For the text-containing cell, return its midpoint in (X, Y) coordinate format. 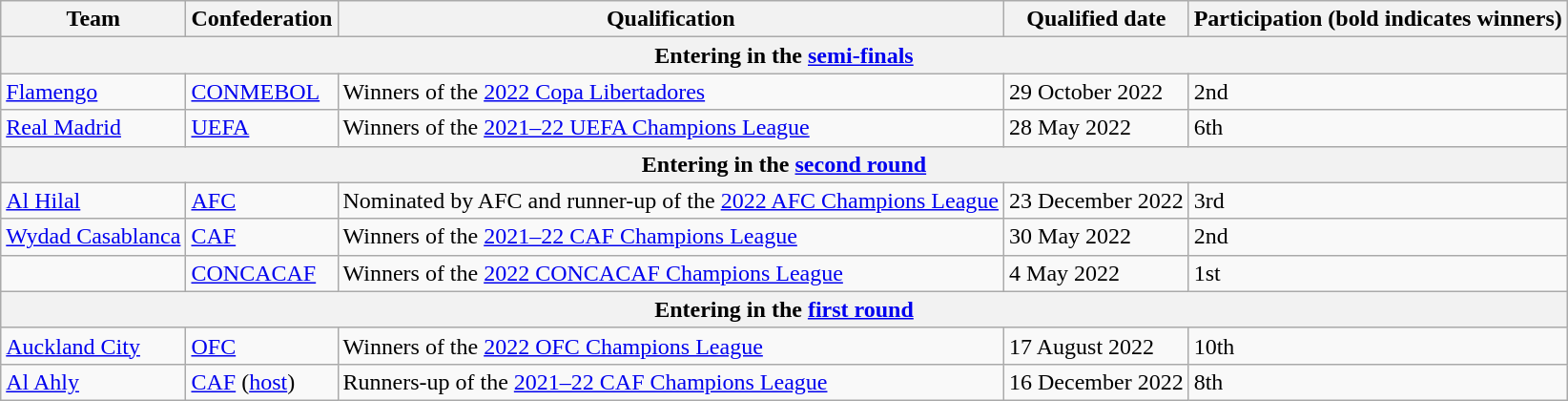
Team (93, 19)
Auckland City (93, 346)
Winners of the 2022 Copa Libertadores (671, 92)
Real Madrid (93, 128)
8th (1377, 382)
Winners of the 2022 OFC Champions League (671, 346)
6th (1377, 128)
CONMEBOL (261, 92)
17 August 2022 (1097, 346)
Entering in the second round (784, 164)
Entering in the semi-finals (784, 55)
16 December 2022 (1097, 382)
Nominated by AFC and runner-up of the 2022 AFC Champions League (671, 200)
Confederation (261, 19)
Runners-up of the 2021–22 CAF Champions League (671, 382)
UEFA (261, 128)
28 May 2022 (1097, 128)
CAF (host) (261, 382)
Al Hilal (93, 200)
Wydad Casablanca (93, 237)
3rd (1377, 200)
CAF (261, 237)
Entering in the first round (784, 309)
23 December 2022 (1097, 200)
Qualification (671, 19)
Participation (bold indicates winners) (1377, 19)
1st (1377, 273)
Flamengo (93, 92)
Winners of the 2021–22 CAF Champions League (671, 237)
Winners of the 2022 CONCACAF Champions League (671, 273)
30 May 2022 (1097, 237)
Qualified date (1097, 19)
CONCACAF (261, 273)
4 May 2022 (1097, 273)
29 October 2022 (1097, 92)
10th (1377, 346)
OFC (261, 346)
Al Ahly (93, 382)
AFC (261, 200)
Winners of the 2021–22 UEFA Champions League (671, 128)
